Determine the [X, Y] coordinate at the center of the cell enclosing the given text.  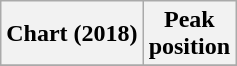
Peakposition [189, 34]
Chart (2018) [72, 34]
